Detect which cell encompasses the target text, then output its (x, y) center coordinate. 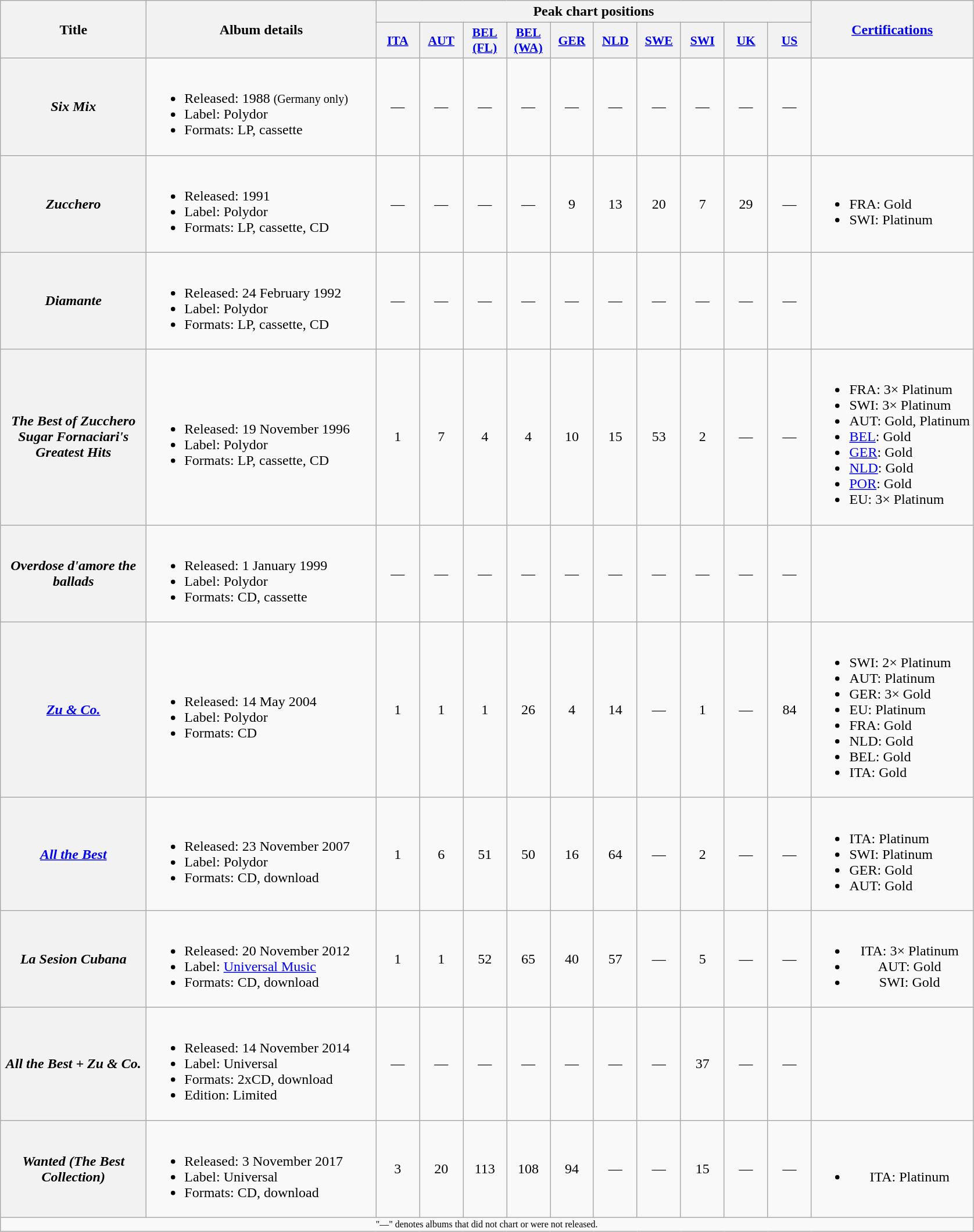
53 (659, 437)
Released: 20 November 2012Label: Universal MusicFormats: CD, download (262, 959)
Released: 1 January 1999Label: PolydorFormats: CD, cassette (262, 573)
Released: 1991Label: PolydorFormats: LP, cassette, CD (262, 203)
FRA: 3× PlatinumSWI: 3× PlatinumAUT: Gold, PlatinumBEL: GoldGER: GoldNLD: GoldPOR: GoldEU: 3× Platinum (893, 437)
Wanted (The Best Collection) (73, 1169)
Six Mix (73, 107)
Zucchero (73, 203)
US (789, 41)
GER (572, 41)
Released: 14 November 2014Label: UniversalFormats: 2xCD, downloadEdition: Limited (262, 1063)
9 (572, 203)
"—" denotes albums that did not chart or were not released. (487, 1224)
FRA: GoldSWI: Platinum (893, 203)
UK (746, 41)
16 (572, 854)
BEL (FL) (485, 41)
108 (529, 1169)
40 (572, 959)
Overdose d'amore the ballads (73, 573)
3 (398, 1169)
50 (529, 854)
SWI (702, 41)
113 (485, 1169)
AUT (442, 41)
Album details (262, 29)
Peak chart positions (594, 12)
57 (615, 959)
Diamante (73, 301)
SWE (659, 41)
51 (485, 854)
Released: 14 May 2004Label: PolydorFormats: CD (262, 710)
Certifications (893, 29)
84 (789, 710)
Released: 24 February 1992Label: PolydorFormats: LP, cassette, CD (262, 301)
Released: 3 November 2017Label: UniversalFormats: CD, download (262, 1169)
5 (702, 959)
ITA: Platinum (893, 1169)
BEL (WA) (529, 41)
Released: 23 November 2007Label: PolydorFormats: CD, download (262, 854)
NLD (615, 41)
52 (485, 959)
Title (73, 29)
6 (442, 854)
All the Best (73, 854)
65 (529, 959)
Released: 19 November 1996Label: PolydorFormats: LP, cassette, CD (262, 437)
ITA: 3× PlatinumAUT: GoldSWI: Gold (893, 959)
Zu & Co. (73, 710)
ITA: PlatinumSWI: PlatinumGER: GoldAUT: Gold (893, 854)
All the Best + Zu & Co. (73, 1063)
10 (572, 437)
26 (529, 710)
37 (702, 1063)
29 (746, 203)
SWI: 2× PlatinumAUT: PlatinumGER: 3× Gold EU: PlatinumFRA: GoldNLD: GoldBEL: GoldITA: Gold (893, 710)
64 (615, 854)
The Best of Zucchero Sugar Fornaciari's Greatest Hits (73, 437)
ITA (398, 41)
14 (615, 710)
13 (615, 203)
94 (572, 1169)
Released: 1988 (Germany only)Label: PolydorFormats: LP, cassette (262, 107)
La Sesion Cubana (73, 959)
